For the text-containing cell, return its midpoint in [x, y] coordinate format. 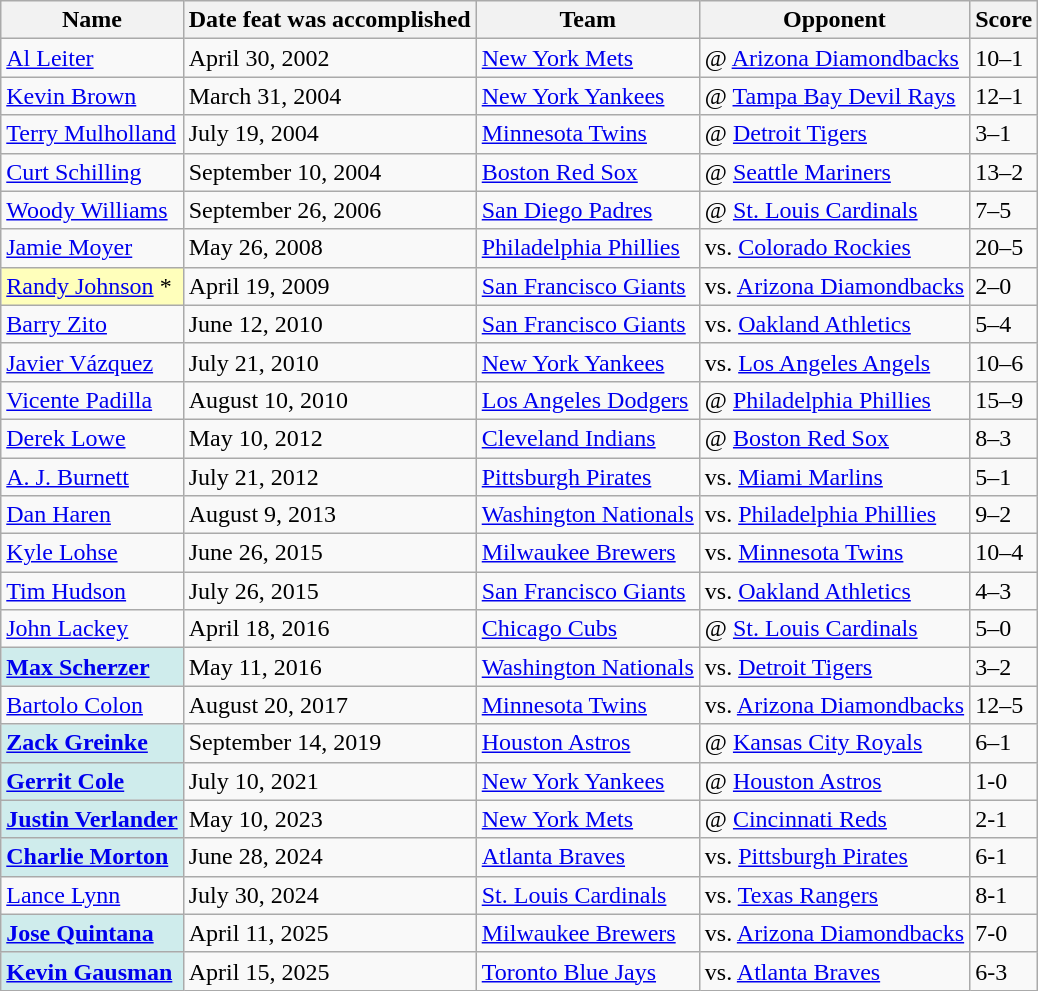
May 10, 2012 [330, 438]
Barry Zito [92, 324]
1-0 [1004, 781]
Bartolo Colon [92, 705]
vs. Colorado Rockies [834, 248]
3–1 [1004, 134]
May 26, 2008 [330, 248]
September 10, 2004 [330, 172]
Kevin Gausman [92, 971]
Kyle Lohse [92, 553]
Pittsburgh Pirates [588, 477]
Toronto Blue Jays [588, 971]
June 26, 2015 [330, 553]
Chicago Cubs [588, 629]
vs. Philadelphia Phillies [834, 515]
Opponent [834, 20]
10–1 [1004, 58]
March 31, 2004 [330, 96]
@ Tampa Bay Devil Rays [834, 96]
@ Detroit Tigers [834, 134]
April 30, 2002 [330, 58]
vs. Los Angeles Angels [834, 362]
20–5 [1004, 248]
vs. Texas Rangers [834, 895]
12–1 [1004, 96]
Curt Schilling [92, 172]
August 10, 2010 [330, 400]
@ Boston Red Sox [834, 438]
7-0 [1004, 933]
May 11, 2016 [330, 667]
6-3 [1004, 971]
2–0 [1004, 286]
July 30, 2024 [330, 895]
June 12, 2010 [330, 324]
A. J. Burnett [92, 477]
@ Kansas City Royals [834, 743]
Jamie Moyer [92, 248]
5–0 [1004, 629]
15–9 [1004, 400]
San Diego Padres [588, 210]
@ Arizona Diamondbacks [834, 58]
Kevin Brown [92, 96]
Vicente Padilla [92, 400]
vs. Pittsburgh Pirates [834, 857]
7–5 [1004, 210]
Jose Quintana [92, 933]
Philadelphia Phillies [588, 248]
8–3 [1004, 438]
April 18, 2016 [330, 629]
May 10, 2023 [330, 819]
Terry Mulholland [92, 134]
Charlie Morton [92, 857]
July 19, 2004 [330, 134]
12–5 [1004, 705]
Dan Haren [92, 515]
6–1 [1004, 743]
Cleveland Indians [588, 438]
Date feat was accomplished [330, 20]
Team [588, 20]
Max Scherzer [92, 667]
Tim Hudson [92, 591]
Randy Johnson * [92, 286]
Los Angeles Dodgers [588, 400]
Score [1004, 20]
5–4 [1004, 324]
Houston Astros [588, 743]
Name [92, 20]
Woody Williams [92, 210]
6-1 [1004, 857]
Zack Greinke [92, 743]
13–2 [1004, 172]
5–1 [1004, 477]
April 11, 2025 [330, 933]
August 9, 2013 [330, 515]
@ Houston Astros [834, 781]
July 21, 2012 [330, 477]
@ Seattle Mariners [834, 172]
10–4 [1004, 553]
July 26, 2015 [330, 591]
4–3 [1004, 591]
10–6 [1004, 362]
July 21, 2010 [330, 362]
Lance Lynn [92, 895]
Al Leiter [92, 58]
Javier Vázquez [92, 362]
vs. Minnesota Twins [834, 553]
September 26, 2006 [330, 210]
vs. Miami Marlins [834, 477]
2-1 [1004, 819]
September 14, 2019 [330, 743]
Boston Red Sox [588, 172]
vs. Detroit Tigers [834, 667]
Atlanta Braves [588, 857]
Justin Verlander [92, 819]
April 15, 2025 [330, 971]
@ Philadelphia Phillies [834, 400]
8-1 [1004, 895]
3–2 [1004, 667]
John Lackey [92, 629]
9–2 [1004, 515]
June 28, 2024 [330, 857]
vs. Atlanta Braves [834, 971]
@ Cincinnati Reds [834, 819]
St. Louis Cardinals [588, 895]
Gerrit Cole [92, 781]
August 20, 2017 [330, 705]
Derek Lowe [92, 438]
April 19, 2009 [330, 286]
July 10, 2021 [330, 781]
